Determine the (X, Y) coordinate at the center of the cell enclosing the given text.  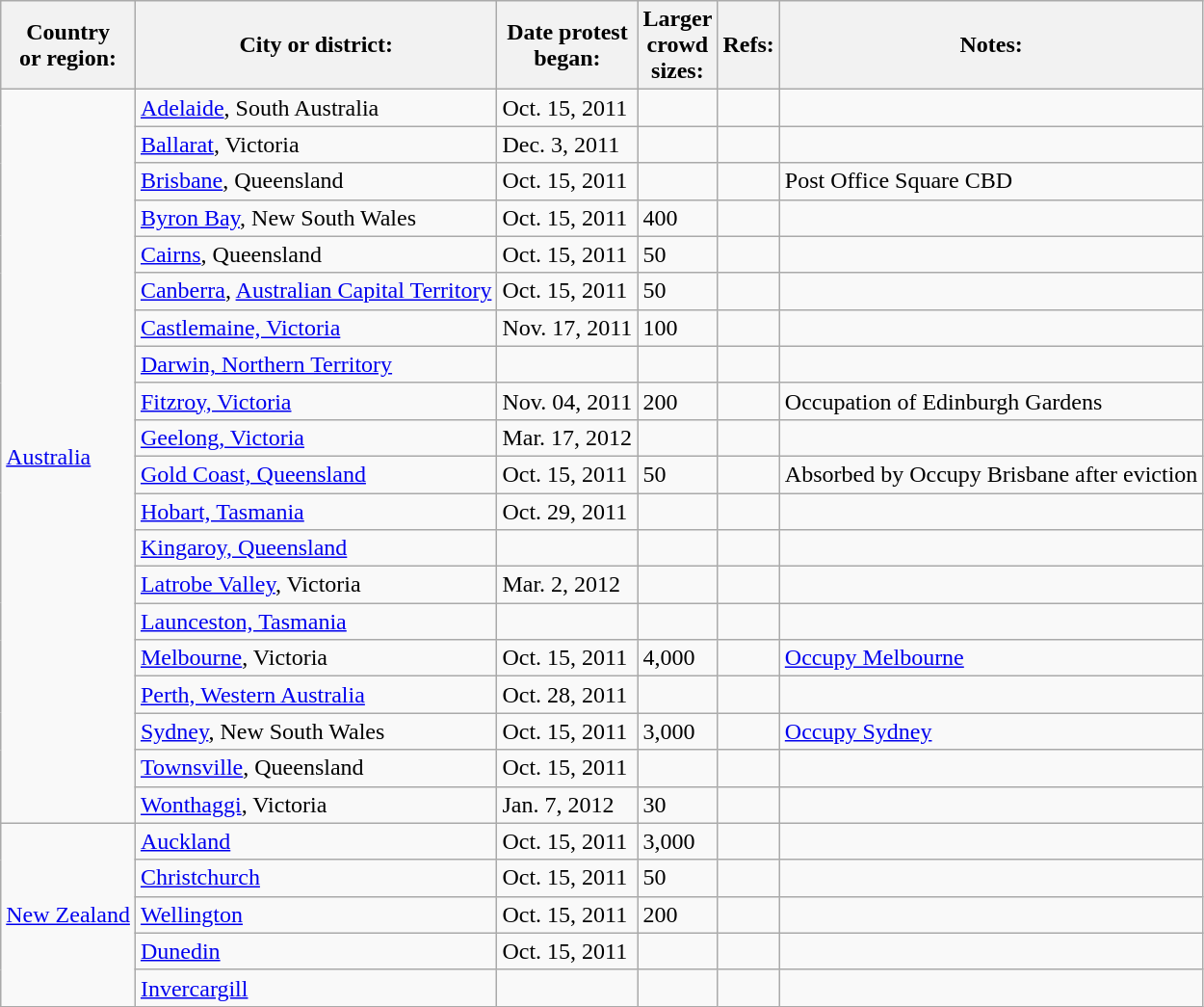
Ballarat, Victoria (316, 145)
Adelaide, South Australia (316, 108)
Nov. 17, 2011 (567, 328)
Occupy Sydney (991, 731)
400 (678, 218)
Wonthaggi, Victoria (316, 805)
Cairns, Queensland (316, 254)
30 (678, 805)
Occupy Melbourne (991, 658)
Melbourne, Victoria (316, 658)
Canberra, Australian Capital Territory (316, 291)
Launceston, Tasmania (316, 622)
Australia (68, 457)
Latrobe Valley, Victoria (316, 585)
Date protestbegan: (567, 45)
Largercrowdsizes: (678, 45)
Townsville, Queensland (316, 768)
Dec. 3, 2011 (567, 145)
4,000 (678, 658)
Brisbane, Queensland (316, 181)
Byron Bay, New South Wales (316, 218)
Kingaroy, Queensland (316, 548)
Invercargill (316, 988)
Countryor region: (68, 45)
Post Office Square CBD (991, 181)
Jan. 7, 2012 (567, 805)
Nov. 04, 2011 (567, 401)
City or district: (316, 45)
Absorbed by Occupy Brisbane after eviction (991, 474)
Sydney, New South Wales (316, 731)
Gold Coast, Queensland (316, 474)
Occupation of Edinburgh Gardens (991, 401)
Oct. 29, 2011 (567, 512)
Fitzroy, Victoria (316, 401)
Perth, Western Australia (316, 695)
Castlemaine, Victoria (316, 328)
New Zealand (68, 914)
Christchurch (316, 878)
Auckland (316, 841)
Mar. 2, 2012 (567, 585)
100 (678, 328)
Wellington (316, 914)
Darwin, Northern Territory (316, 364)
Oct. 28, 2011 (567, 695)
Mar. 17, 2012 (567, 437)
Geelong, Victoria (316, 437)
Dunedin (316, 951)
Refs: (748, 45)
Hobart, Tasmania (316, 512)
Notes: (991, 45)
